Find where the given text appears and provide that cell's center as [x, y] coordinate. 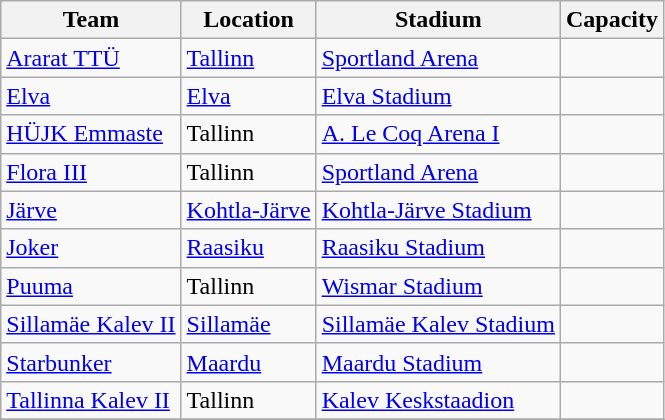
Raasiku [248, 248]
Sillamäe Kalev Stadium [438, 324]
Location [248, 20]
Capacity [612, 20]
Wismar Stadium [438, 286]
Kohtla-Järve Stadium [438, 210]
Elva Stadium [438, 96]
Puuma [91, 286]
Stadium [438, 20]
Sillamäe Kalev II [91, 324]
Maardu Stadium [438, 362]
Ararat TTÜ [91, 58]
Flora III [91, 172]
Team [91, 20]
Tallinna Kalev II [91, 400]
Joker [91, 248]
Maardu [248, 362]
Kalev Keskstaadion [438, 400]
HÜJK Emmaste [91, 134]
A. Le Coq Arena I [438, 134]
Raasiku Stadium [438, 248]
Starbunker [91, 362]
Sillamäe [248, 324]
Järve [91, 210]
Kohtla-Järve [248, 210]
